Extract the [X, Y] coordinate from the center of the cell holding the provided text.  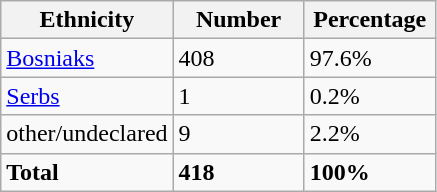
97.6% [370, 58]
Percentage [370, 20]
Bosniaks [87, 58]
100% [370, 172]
0.2% [370, 96]
408 [238, 58]
2.2% [370, 134]
Ethnicity [87, 20]
Total [87, 172]
Serbs [87, 96]
Number [238, 20]
418 [238, 172]
other/undeclared [87, 134]
1 [238, 96]
9 [238, 134]
